Find where the given text appears and provide that cell's center as [x, y] coordinate. 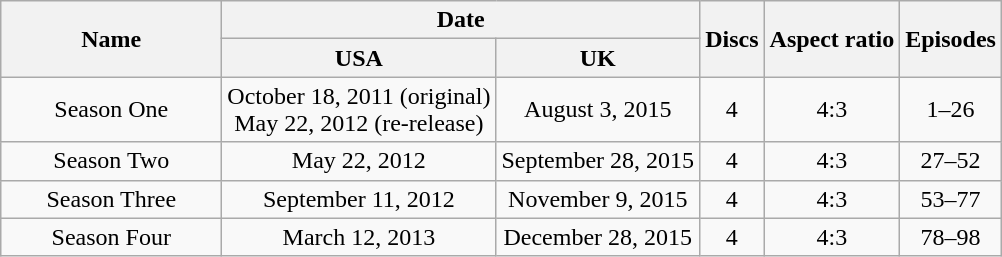
27–52 [951, 161]
September 28, 2015 [598, 161]
UK [598, 58]
May 22, 2012 [359, 161]
78–98 [951, 237]
Aspect ratio [832, 39]
Name [112, 39]
1–26 [951, 110]
Episodes [951, 39]
December 28, 2015 [598, 237]
53–77 [951, 199]
Season Two [112, 161]
Season Three [112, 199]
September 11, 2012 [359, 199]
Date [461, 20]
Discs [732, 39]
Season Four [112, 237]
March 12, 2013 [359, 237]
Season One [112, 110]
August 3, 2015 [598, 110]
USA [359, 58]
November 9, 2015 [598, 199]
October 18, 2011 (original)May 22, 2012 (re-release) [359, 110]
